Pinpoint the cell where the given text exists, returning its (x, y) midpoint coordinate. 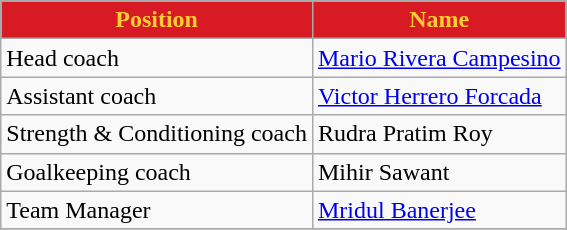
Position (157, 20)
Assistant coach (157, 96)
Victor Herrero Forcada (439, 96)
Name (439, 20)
Mridul Banerjee (439, 210)
Strength & Conditioning coach (157, 134)
Mihir Sawant (439, 172)
Rudra Pratim Roy (439, 134)
Mario Rivera Campesino (439, 58)
Head coach (157, 58)
Goalkeeping coach (157, 172)
Team Manager (157, 210)
